Output the [X, Y] coordinate of the center of the cell containing the given text.  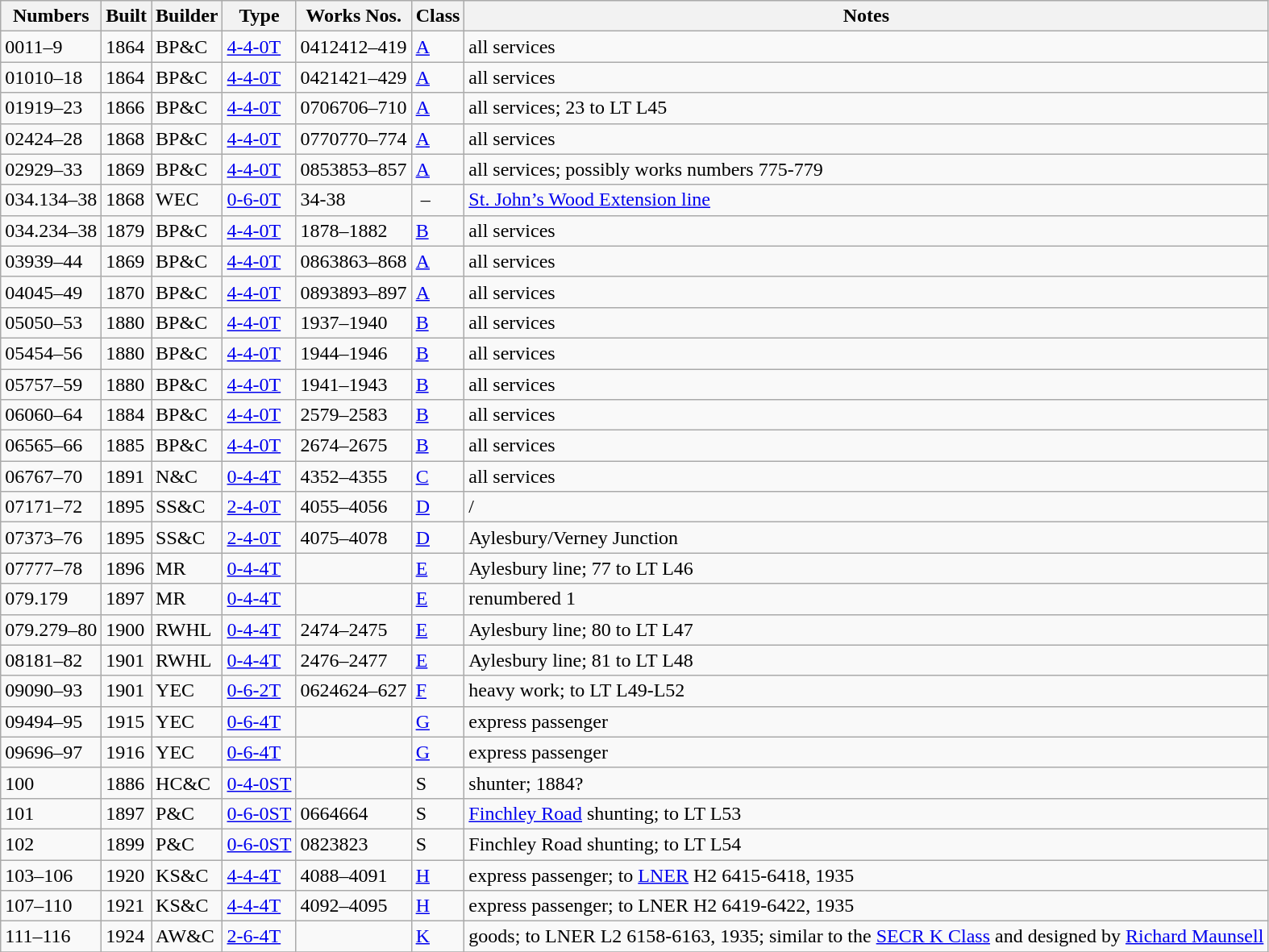
1937–1940 [353, 322]
Builder [187, 16]
02929–33 [52, 169]
all services; possibly works numbers 775-779 [866, 169]
0-6-0T [260, 200]
0-4-0ST [260, 783]
2476–2477 [353, 660]
1885 [127, 446]
4075–4078 [353, 538]
0863863–868 [353, 261]
heavy work; to LT L49-L52 [866, 691]
0-6-2T [260, 691]
107–110 [52, 906]
1886 [127, 783]
0893893–897 [353, 292]
1878–1882 [353, 231]
AW&C [187, 937]
Works Nos. [353, 16]
K [438, 937]
02424–28 [52, 139]
1879 [127, 231]
4088–4091 [353, 875]
4352–4355 [353, 476]
103–106 [52, 875]
0770770–774 [353, 139]
0853853–857 [353, 169]
0412412–419 [353, 47]
09696–97 [52, 752]
034.134–38 [52, 200]
2-6-4T [260, 937]
all services; 23 to LT L45 [866, 108]
079.279–80 [52, 630]
Aylesbury line; 77 to LT L46 [866, 568]
05454–56 [52, 353]
34-38 [353, 200]
1884 [127, 415]
F [438, 691]
05050–53 [52, 322]
01010–18 [52, 77]
01919–23 [52, 108]
Finchley Road shunting; to LT L54 [866, 844]
Aylesbury/Verney Junction [866, 538]
2674–2675 [353, 446]
0706706–710 [353, 108]
Aylesbury line; 80 to LT L47 [866, 630]
079.179 [52, 599]
express passenger; to LNER H2 6415-6418, 1935 [866, 875]
Class [438, 16]
Type [260, 16]
HC&C [187, 783]
0664664 [353, 813]
goods; to LNER L2 6158-6163, 1935; similar to the SECR K Class and designed by Richard Maunsell [866, 937]
1899 [127, 844]
06060–64 [52, 415]
1896 [127, 568]
4055–4056 [353, 507]
renumbered 1 [866, 599]
034.234–38 [52, 231]
Notes [866, 16]
09494–95 [52, 721]
1920 [127, 875]
express passenger; to LNER H2 6419-6422, 1935 [866, 906]
1900 [127, 630]
Aylesbury line; 81 to LT L48 [866, 660]
111–116 [52, 937]
2474–2475 [353, 630]
Built [127, 16]
0421421–429 [353, 77]
shunter; 1884? [866, 783]
101 [52, 813]
07373–76 [52, 538]
0624624–627 [353, 691]
07777–78 [52, 568]
2579–2583 [353, 415]
08181–82 [52, 660]
0823823 [353, 844]
1916 [127, 752]
07171–72 [52, 507]
4092–4095 [353, 906]
C [438, 476]
1891 [127, 476]
03939–44 [52, 261]
N&C [187, 476]
Finchley Road shunting; to LT L53 [866, 813]
WEC [187, 200]
Numbers [52, 16]
– [438, 200]
102 [52, 844]
St. John’s Wood Extension line [866, 200]
04045–49 [52, 292]
1866 [127, 108]
1944–1946 [353, 353]
06565–66 [52, 446]
1941–1943 [353, 385]
1870 [127, 292]
09090–93 [52, 691]
1915 [127, 721]
100 [52, 783]
0011–9 [52, 47]
05757–59 [52, 385]
/ [866, 507]
1921 [127, 906]
06767–70 [52, 476]
1924 [127, 937]
